From the cell containing the given text, extract its center point as [X, Y] coordinate. 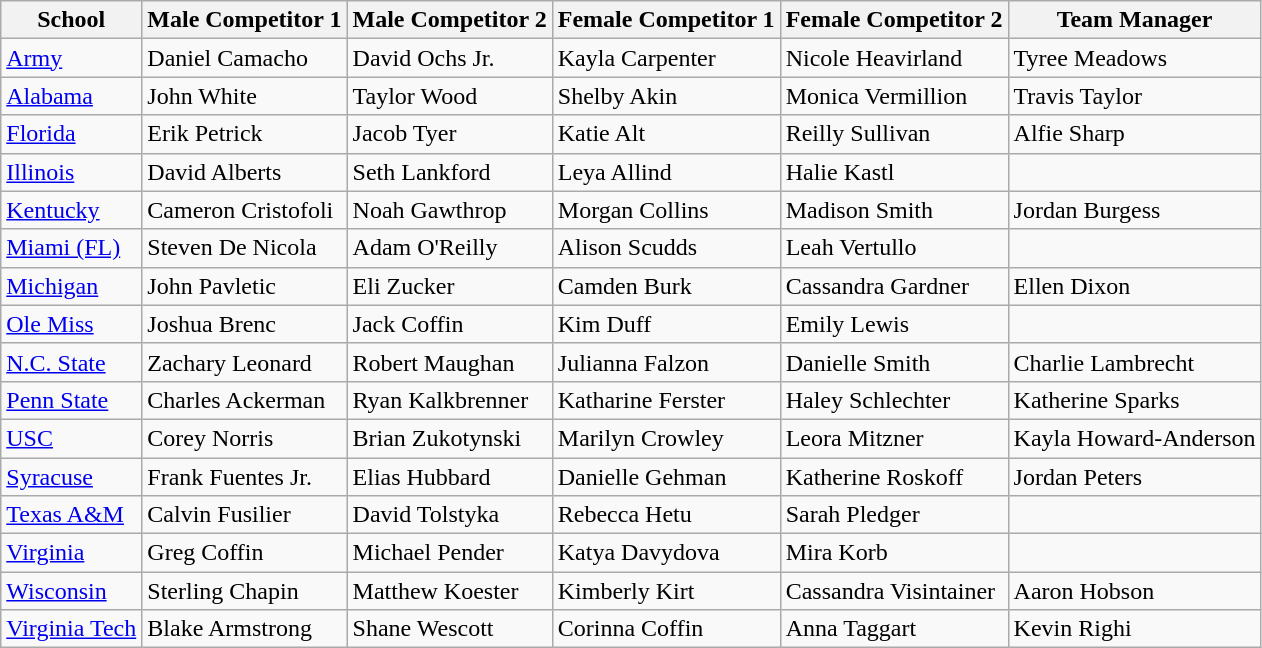
Kevin Righi [1134, 629]
Taylor Wood [450, 96]
Kentucky [72, 210]
Alabama [72, 96]
Ellen Dixon [1134, 286]
Travis Taylor [1134, 96]
Leah Vertullo [894, 248]
Zachary Leonard [244, 362]
Sarah Pledger [894, 515]
Mira Korb [894, 553]
Alison Scudds [666, 248]
Team Manager [1134, 20]
John Pavletic [244, 286]
Cameron Cristofoli [244, 210]
Virginia [72, 553]
Steven De Nicola [244, 248]
Blake Armstrong [244, 629]
Seth Lankford [450, 172]
Danielle Smith [894, 362]
Female Competitor 2 [894, 20]
Florida [72, 134]
Tyree Meadows [1134, 58]
Charles Ackerman [244, 400]
David Tolstyka [450, 515]
Rebecca Hetu [666, 515]
Joshua Brenc [244, 324]
Aaron Hobson [1134, 591]
Ole Miss [72, 324]
John White [244, 96]
Daniel Camacho [244, 58]
Male Competitor 1 [244, 20]
Wisconsin [72, 591]
Jack Coffin [450, 324]
Cassandra Visintainer [894, 591]
Robert Maughan [450, 362]
Kayla Carpenter [666, 58]
Leora Mitzner [894, 438]
Charlie Lambrecht [1134, 362]
Frank Fuentes Jr. [244, 477]
Ryan Kalkbrenner [450, 400]
Katherine Roskoff [894, 477]
Nicole Heavirland [894, 58]
David Ochs Jr. [450, 58]
Danielle Gehman [666, 477]
Michigan [72, 286]
Erik Petrick [244, 134]
Madison Smith [894, 210]
Elias Hubbard [450, 477]
David Alberts [244, 172]
Eli Zucker [450, 286]
Katherine Sparks [1134, 400]
Jacob Tyer [450, 134]
Corinna Coffin [666, 629]
Camden Burk [666, 286]
Greg Coffin [244, 553]
Kim Duff [666, 324]
N.C. State [72, 362]
Illinois [72, 172]
Morgan Collins [666, 210]
Kayla Howard-Anderson [1134, 438]
Shelby Akin [666, 96]
Syracuse [72, 477]
Matthew Koester [450, 591]
School [72, 20]
Emily Lewis [894, 324]
Anna Taggart [894, 629]
Haley Schlechter [894, 400]
Halie Kastl [894, 172]
Leya Allind [666, 172]
Adam O'Reilly [450, 248]
Julianna Falzon [666, 362]
Katie Alt [666, 134]
Army [72, 58]
Michael Pender [450, 553]
Reilly Sullivan [894, 134]
Shane Wescott [450, 629]
Virginia Tech [72, 629]
Texas A&M [72, 515]
Miami (FL) [72, 248]
USC [72, 438]
Male Competitor 2 [450, 20]
Corey Norris [244, 438]
Brian Zukotynski [450, 438]
Female Competitor 1 [666, 20]
Noah Gawthrop [450, 210]
Alfie Sharp [1134, 134]
Marilyn Crowley [666, 438]
Cassandra Gardner [894, 286]
Jordan Peters [1134, 477]
Katharine Ferster [666, 400]
Penn State [72, 400]
Calvin Fusilier [244, 515]
Kimberly Kirt [666, 591]
Katya Davydova [666, 553]
Jordan Burgess [1134, 210]
Monica Vermillion [894, 96]
Sterling Chapin [244, 591]
